Extract the [x, y] coordinate from the center of the cell holding the provided text.  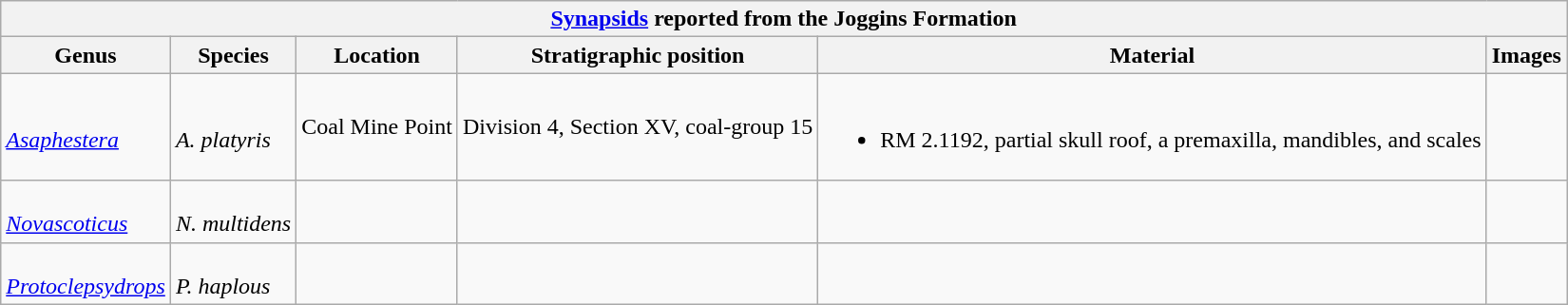
Novascoticus [86, 211]
N. multidens [233, 211]
Genus [86, 55]
Stratigraphic position [637, 55]
Protoclepsydrops [86, 274]
Images [1526, 55]
A. platyris [233, 127]
Division 4, Section XV, coal-group 15 [637, 127]
Coal Mine Point [377, 127]
Species [233, 55]
Asaphestera [86, 127]
RM 2.1192, partial skull roof, a premaxilla, mandibles, and scales [1152, 127]
Material [1152, 55]
P. haplous [233, 274]
Synapsids reported from the Joggins Formation [784, 19]
Location [377, 55]
